Detect which cell encompasses the target text, then output its (X, Y) center coordinate. 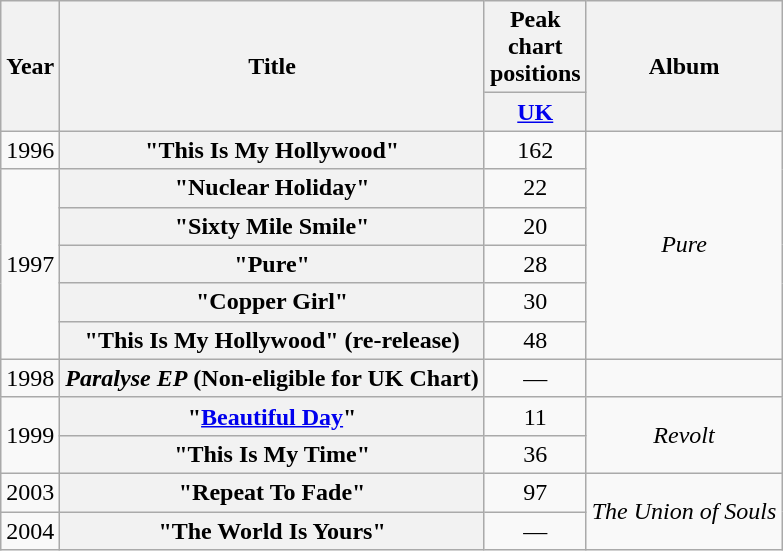
UK (535, 112)
22 (535, 188)
2004 (30, 531)
Peak chart positions (535, 47)
48 (535, 340)
Pure (684, 245)
97 (535, 492)
1999 (30, 435)
20 (535, 226)
Revolt (684, 435)
"Sixty Mile Smile" (272, 226)
Paralyse EP (Non-eligible for UK Chart) (272, 378)
"This Is My Time" (272, 454)
Year (30, 66)
"Copper Girl" (272, 302)
"Repeat To Fade" (272, 492)
"Pure" (272, 264)
Title (272, 66)
"This Is My Hollywood" (re-release) (272, 340)
1997 (30, 264)
"This Is My Hollywood" (272, 150)
"Beautiful Day" (272, 416)
"The World Is Yours" (272, 531)
11 (535, 416)
28 (535, 264)
1996 (30, 150)
1998 (30, 378)
The Union of Souls (684, 511)
162 (535, 150)
Album (684, 66)
30 (535, 302)
"Nuclear Holiday" (272, 188)
2003 (30, 492)
36 (535, 454)
